Locate the cell with the specified text and output its (X, Y) center coordinate. 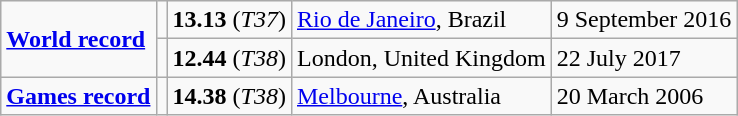
9 September 2016 (644, 20)
Games record (78, 96)
Rio de Janeiro, Brazil (421, 20)
14.38 (T38) (229, 96)
12.44 (T38) (229, 58)
Melbourne, Australia (421, 96)
London, United Kingdom (421, 58)
World record (78, 39)
13.13 (T37) (229, 20)
22 July 2017 (644, 58)
20 March 2006 (644, 96)
